Provide the [X, Y] coordinate of the cell's center where the given text is located.  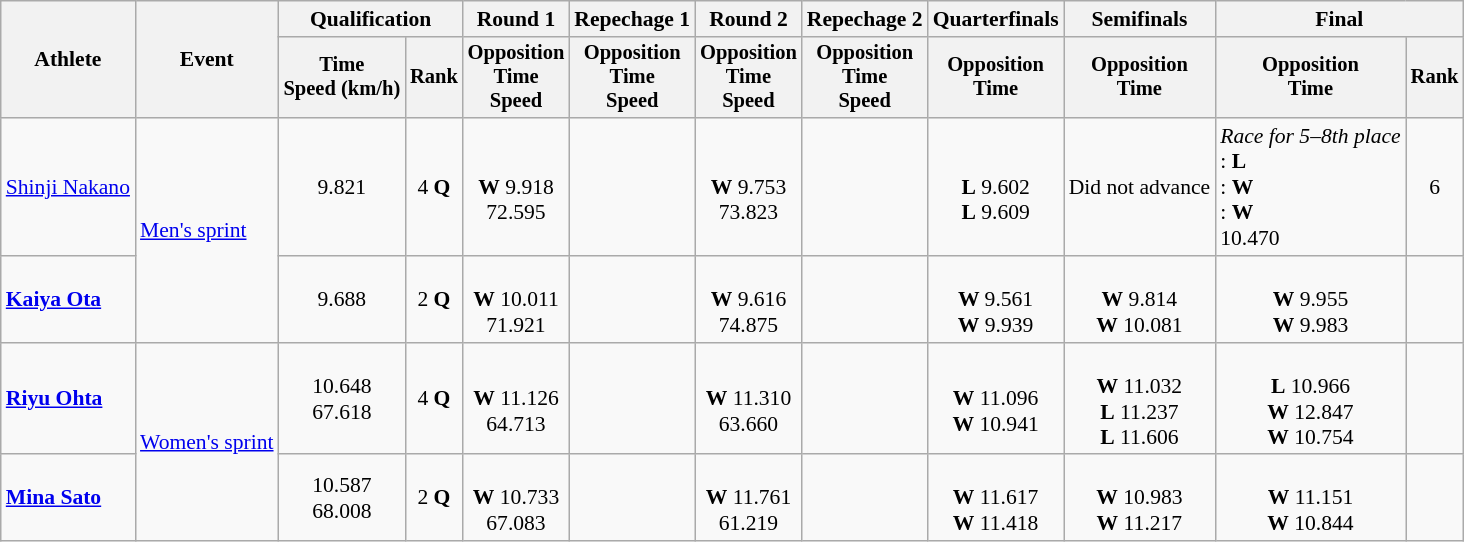
L 9.602L 9.609 [996, 187]
W 9.61674.875 [748, 300]
W 11.12664.713 [516, 399]
6 [1435, 187]
Repechage 2 [865, 19]
Shinji Nakano [68, 187]
Round 1 [516, 19]
W 9.91872.595 [516, 187]
W 9.955W 9.983 [1310, 300]
Quarterfinals [996, 19]
Semifinals [1140, 19]
Repechage 1 [632, 19]
W 11.617W 11.418 [996, 498]
Mina Sato [68, 498]
10.64867.618 [342, 399]
Kaiya Ota [68, 300]
W 11.096W 10.941 [996, 399]
W 11.032L 11.237L 11.606 [1140, 399]
Final [1339, 19]
W 10.73367.083 [516, 498]
10.58768.008 [342, 498]
W 11.76161.219 [748, 498]
W 9.814W 10.081 [1140, 300]
W 9.75373.823 [748, 187]
Athlete [68, 60]
W 10.983W 11.217 [1140, 498]
Race for 5–8th place: L: W: W10.470 [1310, 187]
Riyu Ohta [68, 399]
9.688 [342, 300]
Event [207, 60]
TimeSpeed (km/h) [342, 78]
L 10.966W 12.847W 10.754 [1310, 399]
W 9.561W 9.939 [996, 300]
Qualification [371, 19]
Men's sprint [207, 230]
W 10.01171.921 [516, 300]
Did not advance [1140, 187]
Women's sprint [207, 442]
9.821 [342, 187]
W 11.31063.660 [748, 399]
Round 2 [748, 19]
W 11.151W 10.844 [1310, 498]
